Find where the given text appears and provide that cell's center as [X, Y] coordinate. 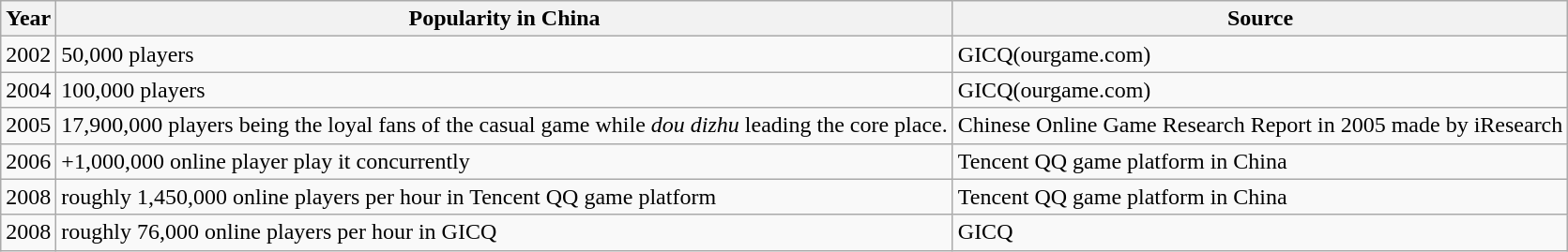
2002 [28, 54]
Source [1260, 19]
roughly 1,450,000 online players per hour in Tencent QQ game platform [505, 197]
Chinese Online Game Research Report in 2005 made by iResearch [1260, 126]
GICQ [1260, 232]
Popularity in China [505, 19]
17,900,000 players being the loyal fans of the casual game while dou dizhu leading the core place. [505, 126]
roughly 76,000 online players per hour in GICQ [505, 232]
Year [28, 19]
2005 [28, 126]
100,000 players [505, 90]
2004 [28, 90]
2006 [28, 161]
50,000 players [505, 54]
+1,000,000 online player play it concurrently [505, 161]
